Search for the cell housing the specified text and yield its [X, Y] center coordinate. 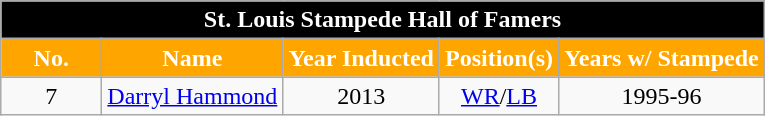
2013 [362, 96]
1995-96 [662, 96]
Year Inducted [362, 58]
No. [52, 58]
Position(s) [498, 58]
Darryl Hammond [192, 96]
WR/LB [498, 96]
St. Louis Stampede Hall of Famers [383, 20]
Name [192, 58]
7 [52, 96]
Years w/ Stampede [662, 58]
